Pinpoint the cell where the given text exists, returning its (x, y) midpoint coordinate. 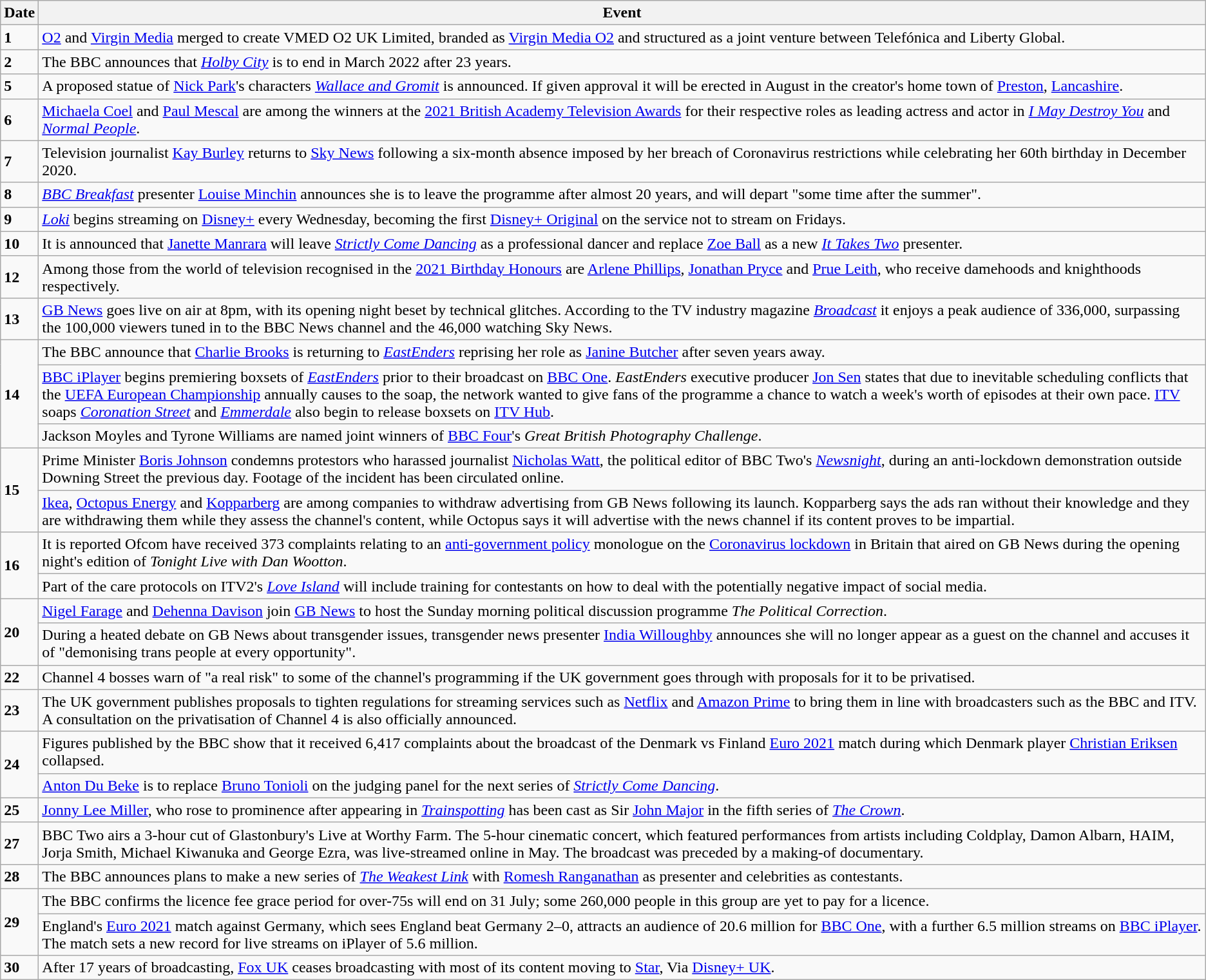
The BBC announces plans to make a new series of The Weakest Link with Romesh Ranganathan as presenter and celebrities as contestants. (622, 876)
13 (19, 318)
23 (19, 710)
Jackson Moyles and Tyrone Williams are named joint winners of BBC Four's Great British Photography Challenge. (622, 436)
1 (19, 37)
Jonny Lee Miller, who rose to prominence after appearing in Trainspotting has been cast as Sir John Major in the fifth series of The Crown. (622, 810)
The BBC confirms the licence fee grace period for over-75s will end on 31 July; some 260,000 people in this group are yet to pay for a licence. (622, 901)
After 17 years of broadcasting, Fox UK ceases broadcasting with most of its content moving to Star, Via Disney+ UK. (622, 968)
Date (19, 13)
It is announced that Janette Manrara will leave Strictly Come Dancing as a professional dancer and replace Zoe Ball as a new It Takes Two presenter. (622, 244)
22 (19, 677)
6 (19, 120)
25 (19, 810)
The BBC announces that Holby City is to end in March 2022 after 23 years. (622, 62)
The BBC announce that Charlie Brooks is returning to EastEnders reprising her role as Janine Butcher after seven years away. (622, 352)
9 (19, 219)
Event (622, 13)
10 (19, 244)
27 (19, 843)
20 (19, 631)
30 (19, 968)
2 (19, 62)
Anton Du Beke is to replace Bruno Tonioli on the judging panel for the next series of Strictly Come Dancing. (622, 785)
Channel 4 bosses warn of "a real risk" to some of the channel's programming if the UK government goes through with proposals for it to be privatised. (622, 677)
8 (19, 195)
5 (19, 86)
16 (19, 566)
24 (19, 764)
15 (19, 490)
Loki begins streaming on Disney+ every Wednesday, becoming the first Disney+ Original on the service not to stream on Fridays. (622, 219)
14 (19, 394)
12 (19, 277)
Nigel Farage and Dehenna Davison join GB News to host the Sunday morning political discussion programme The Political Correction. (622, 611)
7 (19, 161)
29 (19, 921)
BBC Breakfast presenter Louise Minchin announces she is to leave the programme after almost 20 years, and will depart "some time after the summer". (622, 195)
28 (19, 876)
